For the text-containing cell, return its midpoint in (x, y) coordinate format. 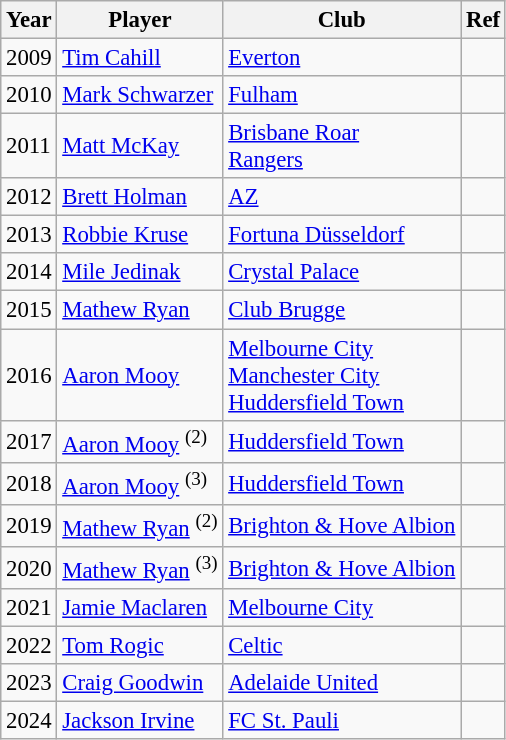
Mark Schwarzer (140, 95)
2010 (29, 95)
Craig Goodwin (140, 683)
2020 (29, 568)
Brisbane Roar Rangers (342, 146)
Club (342, 20)
2013 (29, 235)
Mathew Ryan (2) (140, 526)
Fulham (342, 95)
Tim Cahill (140, 58)
2015 (29, 310)
2009 (29, 58)
Mile Jedinak (140, 273)
2023 (29, 683)
Jamie Maclaren (140, 608)
2024 (29, 721)
2018 (29, 483)
2019 (29, 526)
Jackson Irvine (140, 721)
Brett Holman (140, 197)
Aaron Mooy (3) (140, 483)
Fortuna Düsseldorf (342, 235)
AZ (342, 197)
Melbourne City Manchester City Huddersfield Town (342, 375)
Celtic (342, 646)
Everton (342, 58)
Robbie Kruse (140, 235)
Aaron Mooy (140, 375)
Mathew Ryan (3) (140, 568)
2011 (29, 146)
2021 (29, 608)
FC St. Pauli (342, 721)
Aaron Mooy (2) (140, 441)
2017 (29, 441)
2014 (29, 273)
Tom Rogic (140, 646)
Mathew Ryan (140, 310)
Crystal Palace (342, 273)
Melbourne City (342, 608)
Club Brugge (342, 310)
2022 (29, 646)
Year (29, 20)
Ref (484, 20)
2012 (29, 197)
Player (140, 20)
Matt McKay (140, 146)
2016 (29, 375)
Adelaide United (342, 683)
